Identify which cell holds the provided text, then report its [x, y] central coordinate. 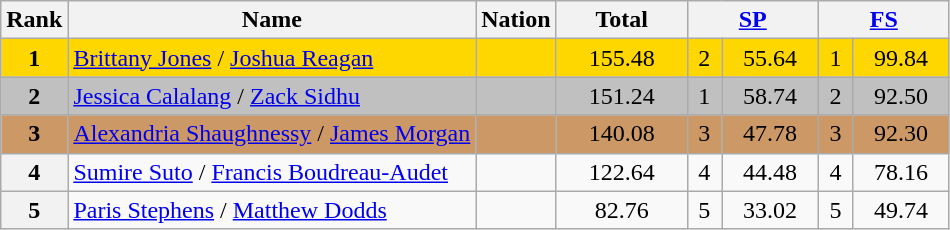
122.64 [622, 172]
Paris Stephens / Matthew Dodds [272, 210]
55.64 [770, 58]
78.16 [902, 172]
155.48 [622, 58]
33.02 [770, 210]
44.48 [770, 172]
Sumire Suto / Francis Boudreau-Audet [272, 172]
151.24 [622, 96]
99.84 [902, 58]
Jessica Calalang / Zack Sidhu [272, 96]
Rank [34, 20]
58.74 [770, 96]
SP [752, 20]
49.74 [902, 210]
Alexandria Shaughnessy / James Morgan [272, 134]
92.30 [902, 134]
47.78 [770, 134]
92.50 [902, 96]
Total [622, 20]
140.08 [622, 134]
Name [272, 20]
Brittany Jones / Joshua Reagan [272, 58]
Nation [516, 20]
FS [884, 20]
82.76 [622, 210]
